Return the (x, y) coordinate for the center point of the cell that contains the specified text.  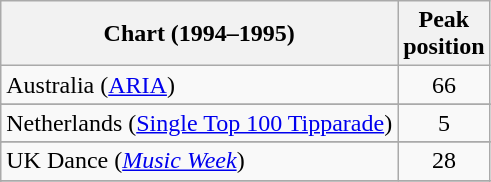
5 (444, 123)
28 (444, 161)
Netherlands (Single Top 100 Tipparade) (200, 123)
UK Dance (Music Week) (200, 161)
Australia (ARIA) (200, 85)
66 (444, 85)
Chart (1994–1995) (200, 34)
Peakposition (444, 34)
